Scan for the cell matching the given text and deliver its [X, Y] coordinate at center. 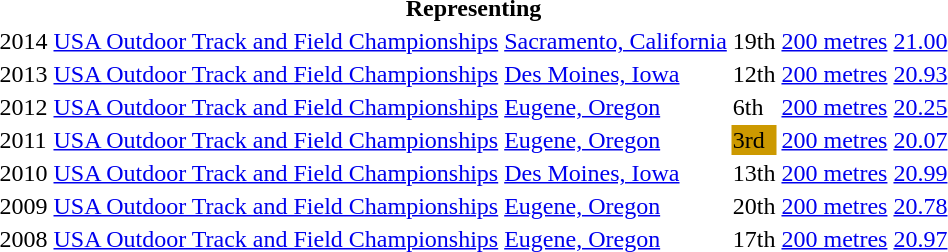
Sacramento, California [616, 41]
20th [754, 206]
19th [754, 41]
12th [754, 74]
6th [754, 107]
13th [754, 173]
3rd [754, 140]
